Search for the cell housing the specified text and yield its (x, y) center coordinate. 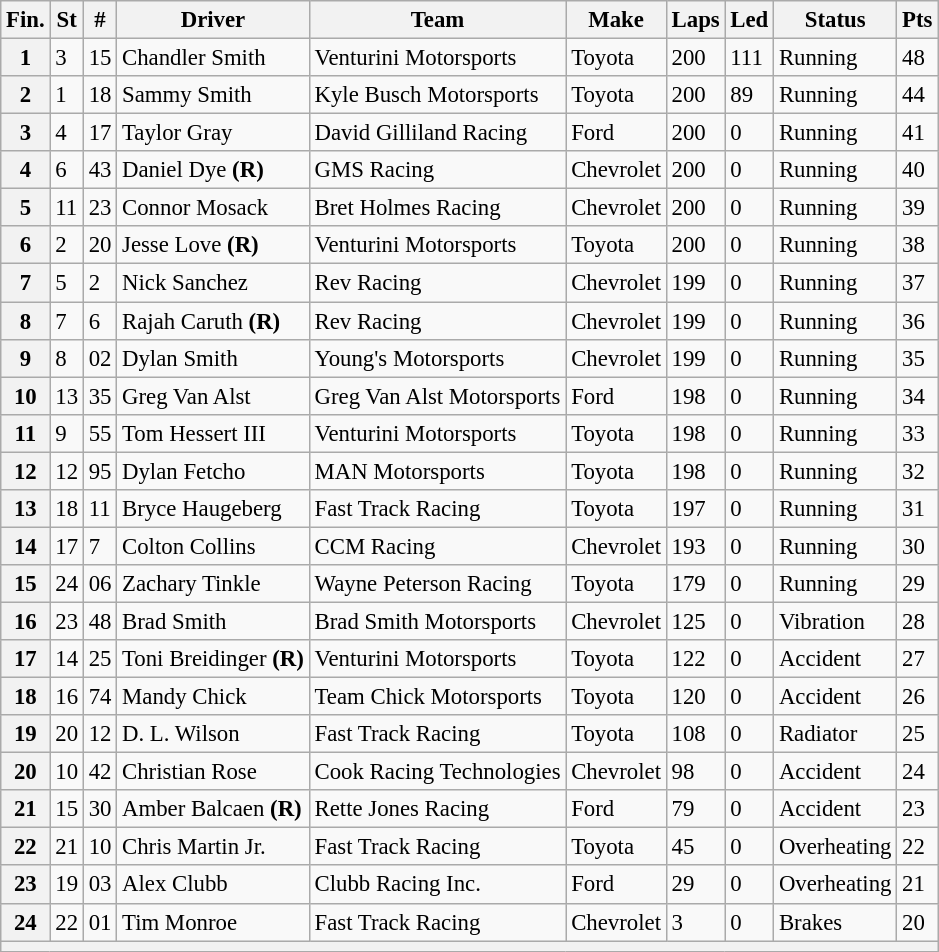
31 (918, 509)
CCM Racing (438, 546)
197 (696, 509)
Zachary Tinkle (213, 584)
Dylan Smith (213, 358)
Make (616, 20)
120 (696, 697)
03 (100, 885)
Vibration (836, 621)
26 (918, 697)
Christian Rose (213, 772)
39 (918, 208)
Taylor Gray (213, 133)
179 (696, 584)
125 (696, 621)
Kyle Busch Motorsports (438, 95)
Cook Racing Technologies (438, 772)
David Gilliland Racing (438, 133)
Status (836, 20)
Greg Van Alst (213, 396)
01 (100, 922)
Pts (918, 20)
34 (918, 396)
# (100, 20)
42 (100, 772)
40 (918, 170)
Dylan Fetcho (213, 471)
Driver (213, 20)
55 (100, 433)
Rajah Caruth (R) (213, 321)
GMS Racing (438, 170)
Led (750, 20)
37 (918, 283)
Brakes (836, 922)
St (66, 20)
Daniel Dye (R) (213, 170)
Chandler Smith (213, 58)
111 (750, 58)
Team (438, 20)
79 (696, 809)
41 (918, 133)
Rette Jones Racing (438, 809)
Amber Balcaen (R) (213, 809)
D. L. Wilson (213, 734)
28 (918, 621)
Bret Holmes Racing (438, 208)
Team Chick Motorsports (438, 697)
36 (918, 321)
Radiator (836, 734)
38 (918, 245)
Jesse Love (R) (213, 245)
MAN Motorsports (438, 471)
95 (100, 471)
43 (100, 170)
06 (100, 584)
27 (918, 659)
Laps (696, 20)
32 (918, 471)
Bryce Haugeberg (213, 509)
Fin. (26, 20)
Chris Martin Jr. (213, 847)
45 (696, 847)
193 (696, 546)
Nick Sanchez (213, 283)
Toni Breidinger (R) (213, 659)
Brad Smith (213, 621)
Mandy Chick (213, 697)
Alex Clubb (213, 885)
02 (100, 358)
74 (100, 697)
Greg Van Alst Motorsports (438, 396)
Brad Smith Motorsports (438, 621)
108 (696, 734)
Colton Collins (213, 546)
Wayne Peterson Racing (438, 584)
Tim Monroe (213, 922)
122 (696, 659)
Clubb Racing Inc. (438, 885)
Connor Mosack (213, 208)
89 (750, 95)
33 (918, 433)
Sammy Smith (213, 95)
44 (918, 95)
Young's Motorsports (438, 358)
Tom Hessert III (213, 433)
98 (696, 772)
